Find where the given text appears and provide that cell's center as [x, y] coordinate. 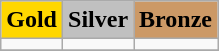
Silver [98, 20]
Gold [32, 20]
Bronze [176, 20]
